Find where the given text appears and provide that cell's center as (X, Y) coordinate. 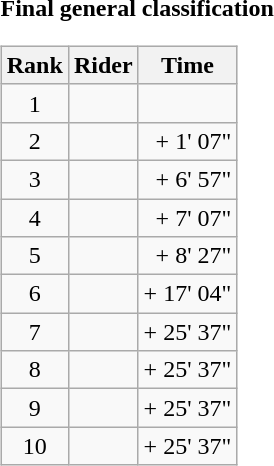
10 (34, 446)
+ 7' 07" (188, 217)
4 (34, 217)
+ 17' 04" (188, 294)
5 (34, 256)
7 (34, 332)
Rider (103, 65)
9 (34, 408)
6 (34, 294)
+ 8' 27" (188, 256)
Time (188, 65)
1 (34, 103)
3 (34, 179)
8 (34, 370)
Rank (34, 65)
2 (34, 141)
+ 6' 57" (188, 179)
+ 1' 07" (188, 141)
